Determine the [x, y] coordinate at the center of the cell enclosing the given text.  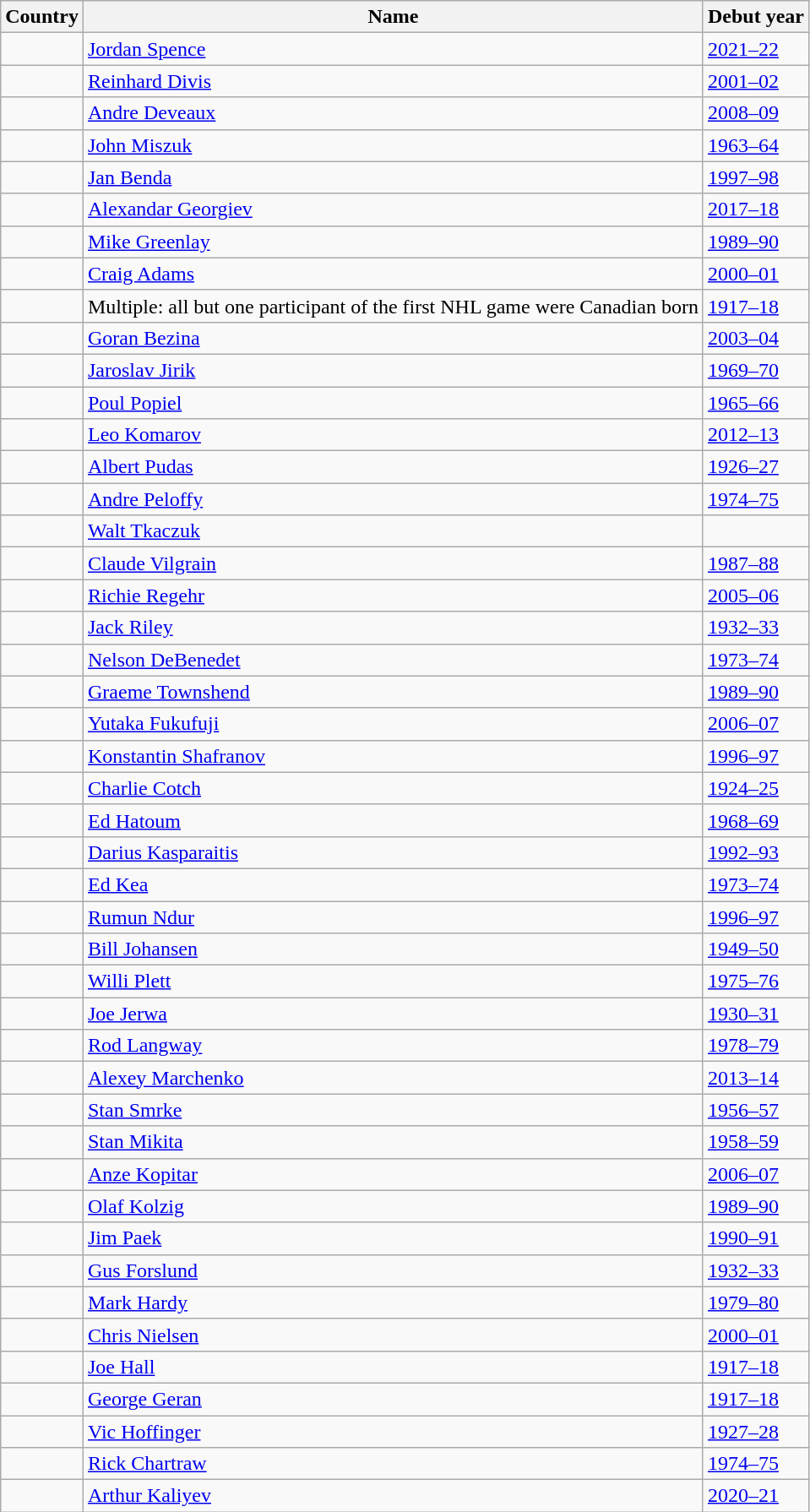
Ed Kea [393, 884]
2008–09 [755, 113]
Jaroslav Jirik [393, 370]
Walt Tkaczuk [393, 531]
Leo Komarov [393, 435]
Craig Adams [393, 274]
Multiple: all but one participant of the first NHL game were Canadian born [393, 306]
Nelson DeBenedet [393, 660]
Goran Bezina [393, 338]
1987–88 [755, 563]
Anze Kopitar [393, 1174]
1990–91 [755, 1238]
John Miszuk [393, 145]
2013–14 [755, 1078]
1927–28 [755, 1432]
Jack Riley [393, 628]
1949–50 [755, 949]
Vic Hoffinger [393, 1432]
2021–22 [755, 49]
Rod Langway [393, 1046]
Joe Hall [393, 1367]
Poul Popiel [393, 403]
1924–25 [755, 788]
Mark Hardy [393, 1303]
2017–18 [755, 209]
Charlie Cotch [393, 788]
Graeme Townshend [393, 692]
1926–27 [755, 467]
1968–69 [755, 820]
Andre Deveaux [393, 113]
Willi Plett [393, 982]
1965–66 [755, 403]
Name [393, 17]
Ed Hatoum [393, 820]
George Geran [393, 1399]
Alexandar Georgiev [393, 209]
2005–06 [755, 596]
Albert Pudas [393, 467]
1930–31 [755, 1014]
2003–04 [755, 338]
Alexey Marchenko [393, 1078]
1963–64 [755, 145]
1969–70 [755, 370]
Gus Forslund [393, 1270]
1997–98 [755, 177]
Bill Johansen [393, 949]
Richie Regehr [393, 596]
Rumun Ndur [393, 916]
2001–02 [755, 81]
Jim Paek [393, 1238]
1979–80 [755, 1303]
1978–79 [755, 1046]
Arthur Kaliyev [393, 1496]
Olaf Kolzig [393, 1206]
1956–57 [755, 1110]
Konstantin Shafranov [393, 756]
Stan Smrke [393, 1110]
Joe Jerwa [393, 1014]
Jordan Spence [393, 49]
1958–59 [755, 1142]
Darius Kasparaitis [393, 852]
2012–13 [755, 435]
Claude Vilgrain [393, 563]
2020–21 [755, 1496]
1975–76 [755, 982]
Andre Peloffy [393, 499]
Jan Benda [393, 177]
Debut year [755, 17]
Mike Greenlay [393, 242]
Country [42, 17]
Chris Nielsen [393, 1335]
Stan Mikita [393, 1142]
Reinhard Divis [393, 81]
Rick Chartraw [393, 1464]
1992–93 [755, 852]
Yutaka Fukufuji [393, 724]
